From the cell containing the given text, extract its center point as (x, y) coordinate. 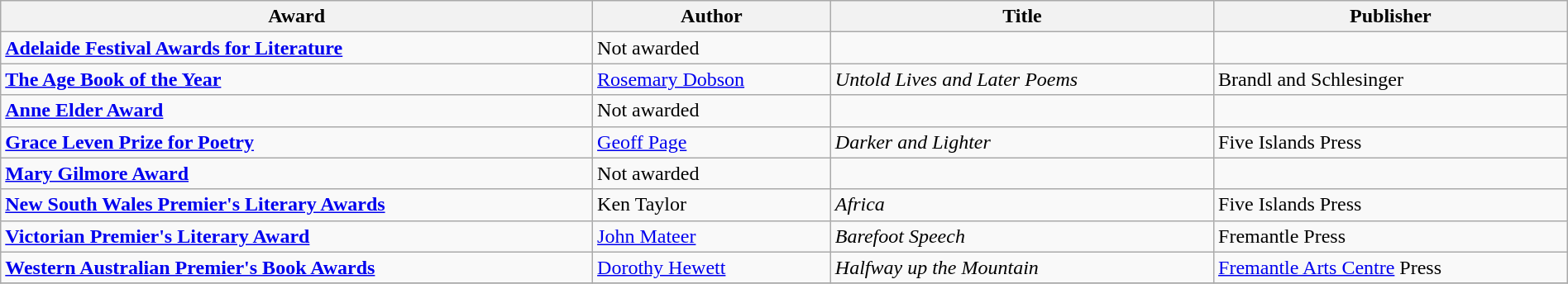
Title (1022, 17)
Publisher (1391, 17)
Award (297, 17)
Anne Elder Award (297, 111)
John Mateer (712, 236)
The Age Book of the Year (297, 79)
Dorothy Hewett (712, 267)
Brandl and Schlesinger (1391, 79)
Ken Taylor (712, 205)
Halfway up the Mountain (1022, 267)
New South Wales Premier's Literary Awards (297, 205)
Author (712, 17)
Africa (1022, 205)
Darker and Lighter (1022, 142)
Western Australian Premier's Book Awards (297, 267)
Grace Leven Prize for Poetry (297, 142)
Fremantle Press (1391, 236)
Rosemary Dobson (712, 79)
Geoff Page (712, 142)
Fremantle Arts Centre Press (1391, 267)
Adelaide Festival Awards for Literature (297, 48)
Barefoot Speech (1022, 236)
Victorian Premier's Literary Award (297, 236)
Mary Gilmore Award (297, 173)
Untold Lives and Later Poems (1022, 79)
